Scan for the cell matching the given text and deliver its [x, y] coordinate at center. 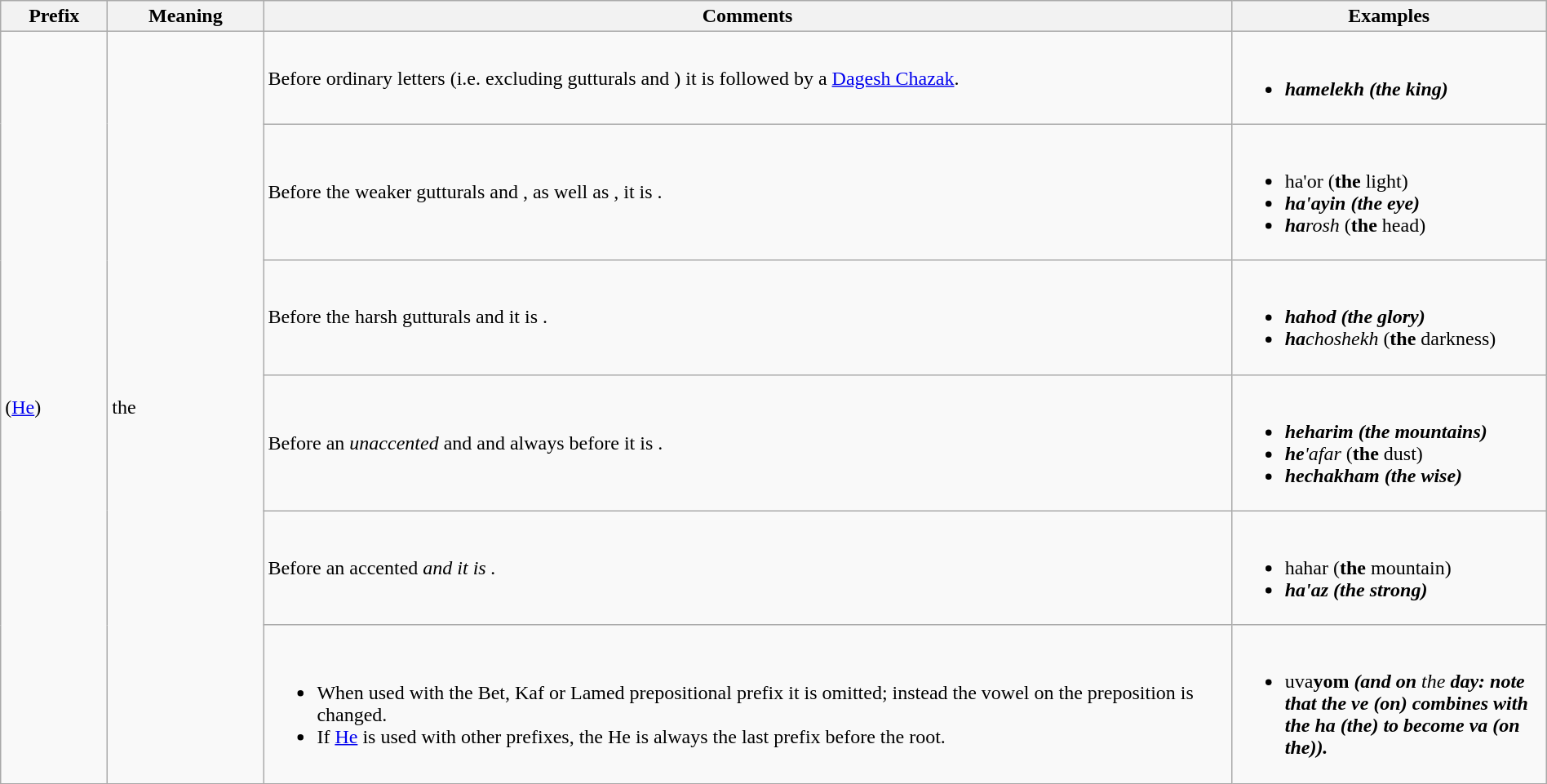
hahod (the glory) hachoshekh (the darkness) [1389, 317]
Before ordinary letters (i.e. excluding gutturals and ) it is followed by a Dagesh Chazak. [747, 78]
uvayom (and on the day: note that the ve (on) combines with the ha (the) to become va (on the)). [1389, 704]
Before the weaker gutturals and , as well as , it is . [747, 193]
Before the harsh gutturals and it is . [747, 317]
(He) [54, 408]
Before an accented and it is . [747, 568]
hamelekh (the king) [1389, 78]
hahar (the mountain) ha'az (the strong) [1389, 568]
Meaning [186, 16]
the [186, 408]
Before an unaccented and and always before it is . [747, 442]
heharim (the mountains) he'afar (the dust) hechakham (the wise) [1389, 442]
Comments [747, 16]
Examples [1389, 16]
Prefix [54, 16]
ha'or (the light) ha'ayin (the eye) harosh (the head) [1389, 193]
